Scan for the cell matching the given text and deliver its [x, y] coordinate at center. 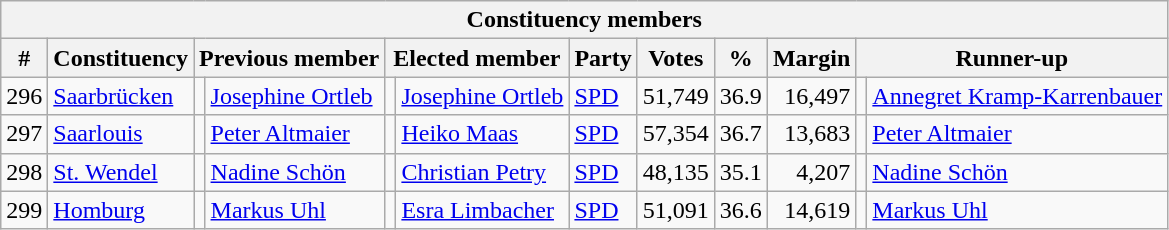
Esra Limbacher [482, 210]
Saarbrücken [121, 96]
14,619 [811, 210]
16,497 [811, 96]
35.1 [740, 172]
36.6 [740, 210]
Elected member [477, 58]
48,135 [676, 172]
296 [24, 96]
298 [24, 172]
Saarlouis [121, 134]
Homburg [121, 210]
Votes [676, 58]
Christian Petry [482, 172]
Heiko Maas [482, 134]
Constituency members [584, 20]
4,207 [811, 172]
Runner-up [1012, 58]
Previous member [290, 58]
51,091 [676, 210]
Annegret Kramp-Karrenbauer [1018, 96]
St. Wendel [121, 172]
36.7 [740, 134]
# [24, 58]
Party [603, 58]
57,354 [676, 134]
Constituency [121, 58]
13,683 [811, 134]
297 [24, 134]
% [740, 58]
51,749 [676, 96]
Margin [811, 58]
299 [24, 210]
36.9 [740, 96]
